Provide the (x, y) coordinate of the cell's center where the given text is located.  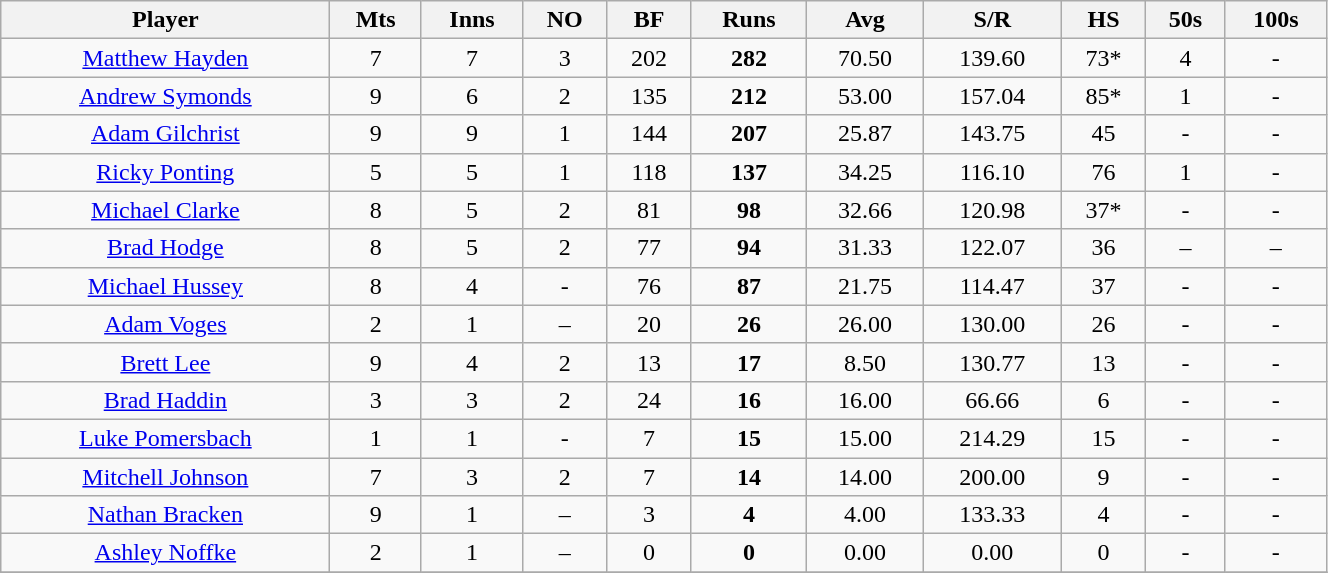
26.00 (866, 324)
Ricky Ponting (166, 172)
Michael Hussey (166, 286)
25.87 (866, 134)
144 (649, 134)
212 (748, 96)
100s (1276, 20)
50s (1186, 20)
Andrew Symonds (166, 96)
36 (1103, 248)
45 (1103, 134)
NO (565, 20)
135 (649, 96)
BF (649, 20)
130.77 (992, 362)
77 (649, 248)
Brett Lee (166, 362)
Adam Gilchrist (166, 134)
94 (748, 248)
14 (748, 477)
Adam Voges (166, 324)
20 (649, 324)
31.33 (866, 248)
Avg (866, 20)
116.10 (992, 172)
Luke Pomersbach (166, 438)
207 (748, 134)
66.66 (992, 400)
8.50 (866, 362)
202 (649, 58)
70.50 (866, 58)
200.00 (992, 477)
114.47 (992, 286)
214.29 (992, 438)
137 (748, 172)
24 (649, 400)
Mitchell Johnson (166, 477)
37* (1103, 210)
37 (1103, 286)
14.00 (866, 477)
73* (1103, 58)
143.75 (992, 134)
4.00 (866, 515)
53.00 (866, 96)
34.25 (866, 172)
Mts (376, 20)
118 (649, 172)
Nathan Bracken (166, 515)
87 (748, 286)
Inns (472, 20)
Brad Haddin (166, 400)
Matthew Hayden (166, 58)
15.00 (866, 438)
17 (748, 362)
282 (748, 58)
Player (166, 20)
S/R (992, 20)
Runs (748, 20)
Brad Hodge (166, 248)
32.66 (866, 210)
85* (1103, 96)
21.75 (866, 286)
120.98 (992, 210)
81 (649, 210)
130.00 (992, 324)
HS (1103, 20)
139.60 (992, 58)
16 (748, 400)
98 (748, 210)
16.00 (866, 400)
157.04 (992, 96)
Michael Clarke (166, 210)
122.07 (992, 248)
Ashley Noffke (166, 553)
133.33 (992, 515)
